Locate the cell with the specified text and output its [X, Y] center coordinate. 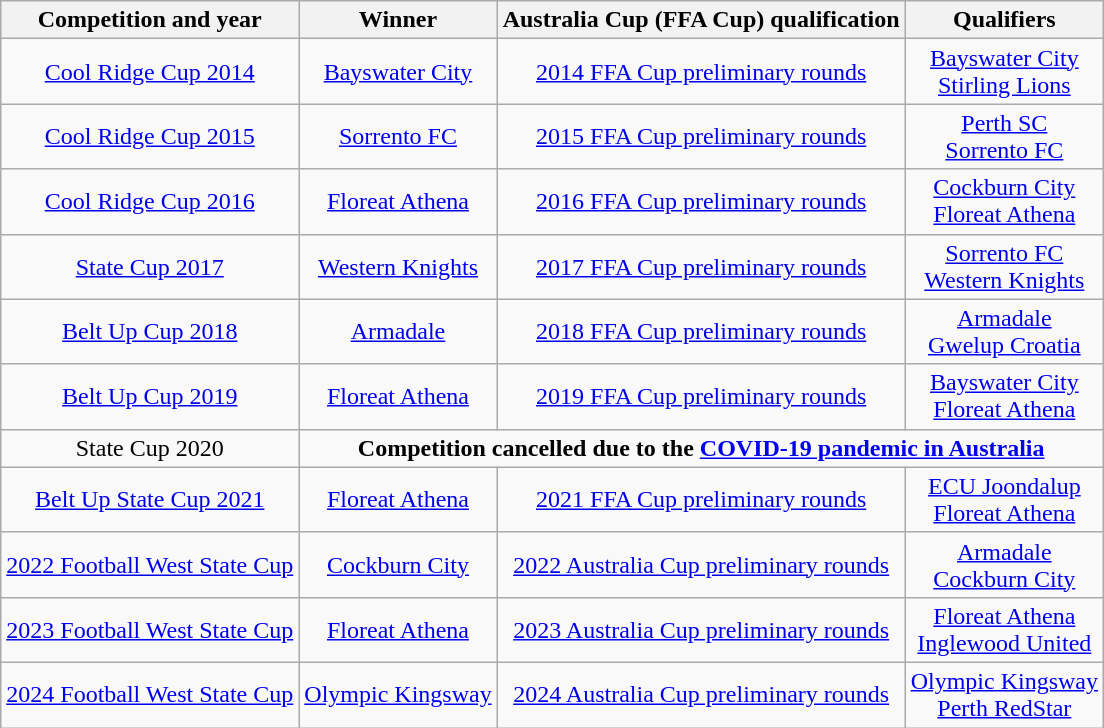
Competition cancelled due to the COVID-19 pandemic in Australia [702, 448]
State Cup 2020 [150, 448]
Sorrento FC [398, 136]
2024 Australia Cup preliminary rounds [701, 694]
2014 FFA Cup preliminary rounds [701, 72]
Belt Up Cup 2019 [150, 396]
2016 FFA Cup preliminary rounds [701, 202]
Bayswater City [398, 72]
Qualifiers [1004, 20]
Belt Up Cup 2018 [150, 332]
2019 FFA Cup preliminary rounds [701, 396]
Cool Ridge Cup 2016 [150, 202]
ECU JoondalupFloreat Athena [1004, 500]
2022 Australia Cup preliminary rounds [701, 564]
Sorrento FC Western Knights [1004, 266]
Winner [398, 20]
Olympic KingswayPerth RedStar [1004, 694]
Cool Ridge Cup 2015 [150, 136]
Belt Up State Cup 2021 [150, 500]
Floreat AthenaInglewood United [1004, 630]
ArmadaleCockburn City [1004, 564]
2022 Football West State Cup [150, 564]
Armadale [398, 332]
Competition and year [150, 20]
2018 FFA Cup preliminary rounds [701, 332]
2023 Australia Cup preliminary rounds [701, 630]
Cockburn City [398, 564]
Olympic Kingsway [398, 694]
Cockburn CityFloreat Athena [1004, 202]
State Cup 2017 [150, 266]
Perth SCSorrento FC [1004, 136]
2017 FFA Cup preliminary rounds [701, 266]
ArmadaleGwelup Croatia [1004, 332]
2015 FFA Cup preliminary rounds [701, 136]
Western Knights [398, 266]
Bayswater CityFloreat Athena [1004, 396]
Bayswater CityStirling Lions [1004, 72]
2023 Football West State Cup [150, 630]
2021 FFA Cup preliminary rounds [701, 500]
2024 Football West State Cup [150, 694]
Australia Cup (FFA Cup) qualification [701, 20]
Cool Ridge Cup 2014 [150, 72]
